Determine the (X, Y) coordinate at the center of the cell enclosing the given text.  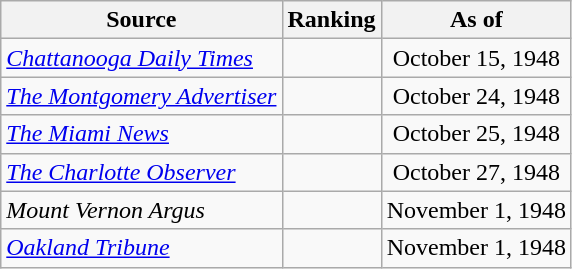
The Miami News (142, 134)
October 25, 1948 (476, 134)
Chattanooga Daily Times (142, 58)
As of (476, 20)
Mount Vernon Argus (142, 210)
Ranking (332, 20)
October 27, 1948 (476, 172)
The Charlotte Observer (142, 172)
October 24, 1948 (476, 96)
Oakland Tribune (142, 248)
Source (142, 20)
The Montgomery Advertiser (142, 96)
October 15, 1948 (476, 58)
